Provide the [X, Y] coordinate of the cell's center where the given text is located.  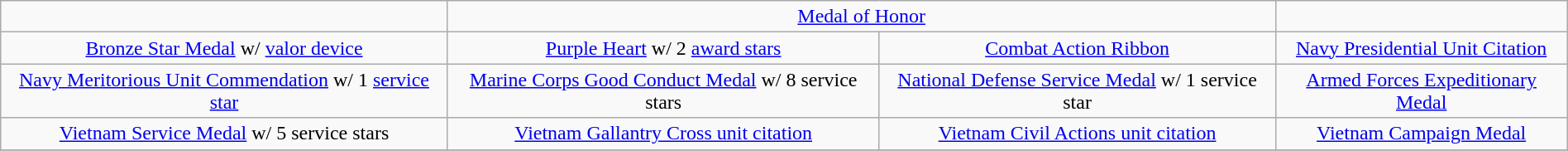
Combat Action Ribbon [1077, 48]
Marine Corps Good Conduct Medal w/ 8 service stars [663, 91]
Armed Forces Expeditionary Medal [1421, 91]
Medal of Honor [862, 17]
Vietnam Civil Actions unit citation [1077, 134]
Bronze Star Medal w/ valor device [225, 48]
Vietnam Campaign Medal [1421, 134]
Navy Presidential Unit Citation [1421, 48]
Vietnam Service Medal w/ 5 service stars [225, 134]
Vietnam Gallantry Cross unit citation [663, 134]
Navy Meritorious Unit Commendation w/ 1 service star [225, 91]
National Defense Service Medal w/ 1 service star [1077, 91]
Purple Heart w/ 2 award stars [663, 48]
